From the cell containing the given text, extract its center point as [x, y] coordinate. 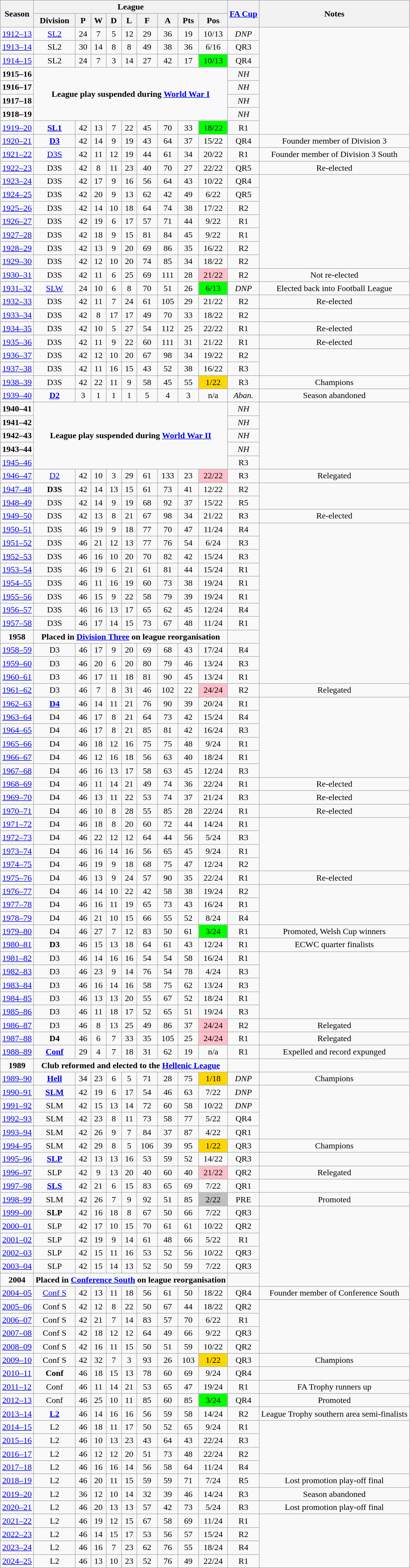
1929–30 [17, 262]
1966–67 [17, 757]
D [114, 20]
1918–19 [17, 114]
1991–92 [17, 1106]
8/24 [213, 918]
Notes [334, 14]
6/13 [213, 288]
20/22 [213, 154]
A [168, 20]
1953–54 [17, 569]
1983–84 [17, 985]
2017–18 [17, 1467]
2014–15 [17, 1427]
1985–86 [17, 1012]
1956–57 [17, 610]
17/22 [213, 208]
1993–94 [17, 1132]
2008–09 [17, 1347]
League [131, 7]
1919–20 [17, 127]
1923–24 [17, 181]
1977–78 [17, 905]
Placed in Conference South on league reorganisation [131, 1280]
1958–59 [17, 650]
1965–66 [17, 744]
Aban. [243, 396]
P [83, 20]
102 [168, 690]
112 [168, 328]
14/22 [213, 1159]
2023–24 [17, 1548]
6/16 [213, 47]
93 [147, 1360]
1978–79 [17, 918]
1995–96 [17, 1159]
FA Trophy runners up [334, 1387]
2/22 [213, 1199]
1979–80 [17, 931]
1943–44 [17, 449]
1924–25 [17, 195]
1980–81 [17, 945]
Expelled and record expunged [334, 1052]
1952–53 [17, 556]
106 [147, 1146]
1928–29 [17, 248]
Founder member of Division 3 South [334, 154]
2012–13 [17, 1400]
1932–33 [17, 302]
1921–22 [17, 154]
17/24 [213, 650]
2002–03 [17, 1253]
1950–51 [17, 529]
1954–55 [17, 583]
133 [168, 476]
2004–05 [17, 1293]
1912–13 [17, 34]
6/24 [213, 543]
1988–89 [17, 1052]
Founder member of Conference South [334, 1293]
82 [168, 556]
2015–16 [17, 1440]
SLS [55, 1186]
2016–17 [17, 1454]
30 [83, 47]
1970–71 [17, 811]
1913–14 [17, 47]
2010–11 [17, 1373]
League play suspended during World War I [131, 94]
4/24 [213, 971]
1920–21 [17, 141]
1976–77 [17, 891]
1982–83 [17, 971]
1955–56 [17, 597]
2018–19 [17, 1481]
1917–18 [17, 101]
1971–72 [17, 824]
1/18 [213, 1079]
1984–85 [17, 998]
1933–34 [17, 315]
87 [188, 1132]
1939–40 [17, 396]
1999–00 [17, 1213]
1962–63 [17, 704]
PRE [243, 1199]
2011–12 [17, 1387]
1935–36 [17, 342]
2020–21 [17, 1507]
1992–93 [17, 1119]
7/24 [213, 1481]
L [129, 20]
1940–41 [17, 409]
1938–39 [17, 382]
1931–32 [17, 288]
103 [188, 1360]
Division [55, 20]
Club reformed and elected to the Hellenic League [131, 1065]
1946–47 [17, 476]
F [147, 20]
1987–88 [17, 1039]
1967–68 [17, 770]
2001–02 [17, 1239]
2019–20 [17, 1494]
Not re-elected [334, 275]
1990–91 [17, 1092]
Promoted, Welsh Cup winners [334, 931]
1960–61 [17, 677]
1927–28 [17, 235]
20/24 [213, 704]
SL1 [55, 127]
2021–22 [17, 1521]
1981–82 [17, 958]
1975–76 [17, 878]
1948–49 [17, 503]
1973–74 [17, 851]
1974–75 [17, 864]
80 [147, 663]
1930–31 [17, 275]
Placed in Division Three on league reorganisation [131, 637]
2004 [17, 1280]
FA Cup [243, 14]
2005–06 [17, 1306]
2013–14 [17, 1413]
1951–52 [17, 543]
Elected back into Football League [334, 288]
1957–58 [17, 623]
2003–04 [17, 1266]
1972–73 [17, 838]
1989 [17, 1065]
1936–37 [17, 355]
W [98, 20]
1941–42 [17, 422]
21/24 [213, 797]
League Trophy southern area semi-finalists [334, 1413]
League play suspended during World War II [131, 436]
1963–64 [17, 717]
1937–38 [17, 369]
Hell [55, 1079]
1997–98 [17, 1186]
2007–08 [17, 1333]
1958 [17, 637]
1959–60 [17, 663]
1961–62 [17, 690]
1989–90 [17, 1079]
1986–87 [17, 1025]
1964–65 [17, 730]
1926–27 [17, 221]
95 [188, 1146]
ECWC quarter finalists [334, 945]
1945–46 [17, 462]
1934–35 [17, 328]
1942–43 [17, 436]
Founder member of Division 3 [334, 141]
41 [188, 489]
2024–25 [17, 1561]
Season [17, 14]
1947–48 [17, 489]
1968–69 [17, 784]
2009–10 [17, 1360]
2022–23 [17, 1534]
12/22 [213, 489]
1949–50 [17, 516]
Pts [188, 20]
1916–17 [17, 87]
Pos [213, 20]
19/22 [213, 355]
1915–16 [17, 74]
2006–07 [17, 1320]
2000–01 [17, 1226]
1996–97 [17, 1172]
1925–26 [17, 208]
1922–23 [17, 168]
1994–95 [17, 1146]
1998–99 [17, 1199]
1969–70 [17, 797]
1914–15 [17, 61]
4/22 [213, 1132]
SLW [55, 288]
